Locate the cell with the specified text and output its (x, y) center coordinate. 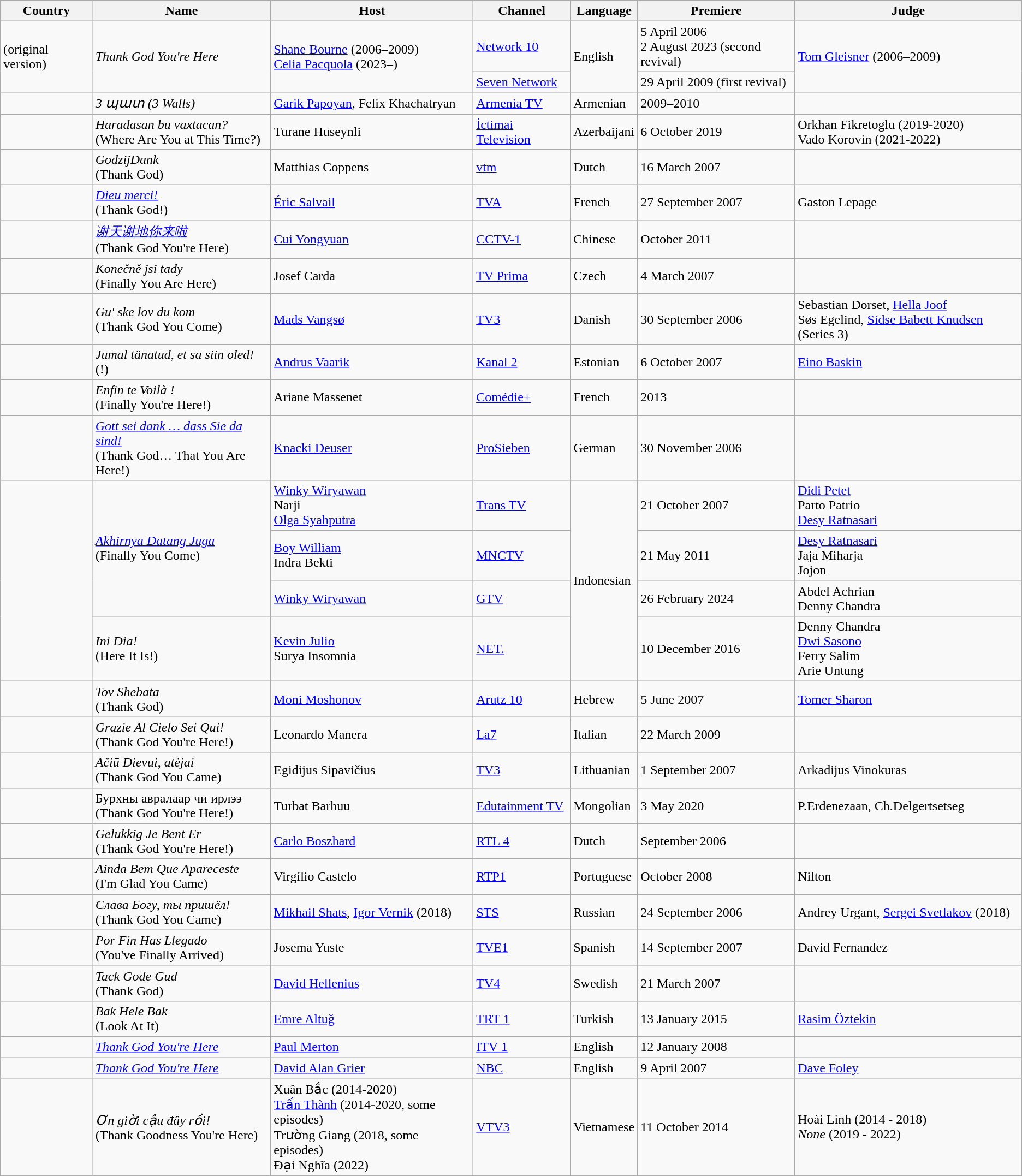
26 February 2024 (716, 598)
Ačiū Dievui, atėjai(Thank God You Came) (181, 770)
German (604, 448)
RTL 4 (522, 841)
TRT 1 (522, 1019)
Dieu merci!(Thank God!) (181, 203)
Tom Gleisner (2006–2009) (908, 57)
Lithuanian (604, 770)
Carlo Boszhard (372, 841)
Boy WilliamIndra Bekti (372, 556)
NBC (522, 1067)
Gott sei dank … dass Sie da sind!(Thank God… That You Are Here!) (181, 448)
TVE1 (522, 948)
Russian (604, 912)
Éric Salvail (372, 203)
Ơn giời cậu đây rồi!(Thank Goodness You're Here) (181, 1127)
Enfin te Voilà !(Finally You're Here!) (181, 397)
Italian (604, 735)
TVA (522, 203)
Edutainment TV (522, 806)
Слава Богу, ты пришёл!(Thank God You Came) (181, 912)
Trans TV (522, 506)
Desy RatnasariJaja MiharjaJojon (908, 556)
Virgílio Castelo (372, 877)
Paul Merton (372, 1047)
Orkhan Fikretoglu (2019-2020) Vado Korovin (2021-2022) (908, 131)
Host (372, 11)
Shane Bourne (2006–2009)Celia Pacquola (2023–) (372, 57)
Xuân Bắc (2014-2020)Trấn Thành (2014-2020, some episodes)Trường Giang (2018, some episodes)Đại Nghĩa (2022) (372, 1127)
Judge (908, 11)
Country (46, 11)
Name (181, 11)
16 March 2007 (716, 167)
Jumal tänatud, et sa siin oled!(!) (181, 361)
Emre Altuğ (372, 1019)
Matthias Coppens (372, 167)
Hebrew (604, 699)
Swedish (604, 983)
Konečně jsi tady(Finally You Are Here) (181, 276)
4 March 2007 (716, 276)
21 March 2007 (716, 983)
Mikhail Shats, Igor Vernik (2018) (372, 912)
Josema Yuste (372, 948)
Kanal 2 (522, 361)
Andrus Vaarik (372, 361)
Network 10 (522, 46)
David Fernandez (908, 948)
MNCTV (522, 556)
CCTV-1 (522, 240)
Haradasan bu vaxtacan?(Where Are You at This Time?) (181, 131)
Dave Foley (908, 1067)
Akhirnya Datang Juga(Finally You Come) (181, 548)
David Alan Grier (372, 1067)
David Hellenius (372, 983)
Ini Dia!(Here It Is!) (181, 649)
21 October 2007 (716, 506)
30 November 2006 (716, 448)
Spanish (604, 948)
NET. (522, 649)
13 January 2015 (716, 1019)
Gu' ske lov du kom(Thank God You Come) (181, 319)
Armenia TV (522, 103)
Estonian (604, 361)
Armenian (604, 103)
Turane Huseynli (372, 131)
Hoài Linh (2014 - 2018) None (2019 - 2022) (908, 1127)
İctimai Television (522, 131)
2009–2010 (716, 103)
Portuguese (604, 877)
Grazie Al Cielo Sei Qui!(Thank God You're Here!) (181, 735)
Bak Hele Bak(Look At It) (181, 1019)
Tov Shebata(Thank God) (181, 699)
Arutz 10 (522, 699)
Egidijus Sipavičius (372, 770)
Josef Carda (372, 276)
Kevin JulioSurya Insomnia (372, 649)
2013 (716, 397)
Indonesian (604, 581)
Mads Vangsø (372, 319)
6 October 2019 (716, 131)
Cui Yongyuan (372, 240)
Moni Moshonov (372, 699)
September 2006 (716, 841)
October 2008 (716, 877)
Leonardo Manera (372, 735)
Abdel AchrianDenny Chandra (908, 598)
Language (604, 11)
Rasim Öztekin (908, 1019)
Premiere (716, 11)
Turkish (604, 1019)
5 June 2007 (716, 699)
GTV (522, 598)
Winky Wiryawan (372, 598)
29 April 2009 (first revival) (716, 82)
11 October 2014 (716, 1127)
TV4 (522, 983)
ProSieben (522, 448)
(original version) (46, 57)
Nilton (908, 877)
Sebastian Dorset, Hella JoofSøs Egelind, Sidse Babett Knudsen (Series 3) (908, 319)
STS (522, 912)
Azerbaijani (604, 131)
Eino Baskin (908, 361)
Ariane Massenet (372, 397)
Gelukkig Je Bent Er(Thank God You're Here!) (181, 841)
Tomer Sharon (908, 699)
24 September 2006 (716, 912)
Czech (604, 276)
10 December 2016 (716, 649)
Arkadijus Vinokuras (908, 770)
Chinese (604, 240)
Tack Gode Gud(Thank God) (181, 983)
22 March 2009 (716, 735)
27 September 2007 (716, 203)
Бурхны авралаар чи ирлээ(Thank God You're Here!) (181, 806)
Turbat Barhuu (372, 806)
Comédie+ (522, 397)
9 April 2007 (716, 1067)
Winky WiryawanNarjiOlga Syahputra (372, 506)
Denny ChandraDwi SasonoFerry SalimArie Untung (908, 649)
P.Erdenezaan, Ch.Delgertsetseg (908, 806)
21 May 2011 (716, 556)
3 May 2020 (716, 806)
Channel (522, 11)
1 September 2007 (716, 770)
Vietnamese (604, 1127)
vtm (522, 167)
谢天谢地你来啦(Thank God You're Here) (181, 240)
6 October 2007 (716, 361)
October 2011 (716, 240)
RTP1 (522, 877)
5 April 20062 August 2023 (second revival) (716, 46)
Andrey Urgant, Sergei Svetlakov (2018) (908, 912)
12 January 2008 (716, 1047)
VTV3 (522, 1127)
TV Prima (522, 276)
Gaston Lepage (908, 203)
La7 (522, 735)
Didi PetetParto PatrioDesy Ratnasari (908, 506)
ITV 1 (522, 1047)
Por Fin Has Llegado(You've Finally Arrived) (181, 948)
3 պատ (3 Walls) (181, 103)
Danish (604, 319)
Mongolian (604, 806)
Seven Network (522, 82)
30 September 2006 (716, 319)
Garik Papoyan, Felix Khachatryan (372, 103)
14 September 2007 (716, 948)
GodzijDank(Thank God) (181, 167)
Knacki Deuser (372, 448)
Ainda Bem Que Apareceste(I'm Glad You Came) (181, 877)
